From the cell containing the given text, extract its center point as [X, Y] coordinate. 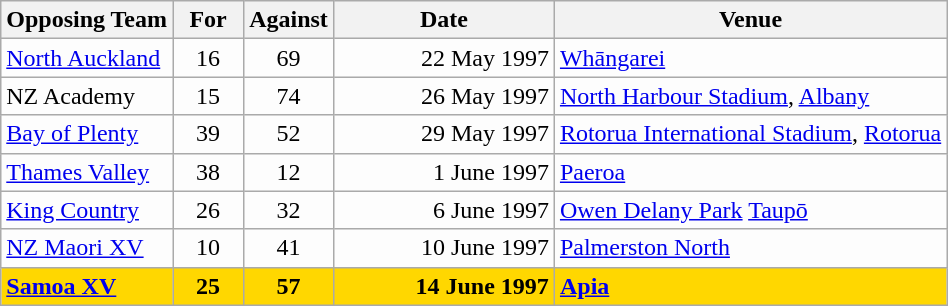
North Harbour Stadium, Albany [750, 96]
69 [289, 58]
King Country [87, 210]
Paeroa [750, 172]
Palmerston North [750, 248]
29 May 1997 [444, 134]
10 [208, 248]
26 [208, 210]
16 [208, 58]
Whāngarei [750, 58]
Venue [750, 20]
Against [289, 20]
Rotorua International Stadium, Rotorua [750, 134]
52 [289, 134]
10 June 1997 [444, 248]
1 June 1997 [444, 172]
Opposing Team [87, 20]
26 May 1997 [444, 96]
12 [289, 172]
Thames Valley [87, 172]
For [208, 20]
6 June 1997 [444, 210]
Apia [750, 286]
14 June 1997 [444, 286]
NZ Academy [87, 96]
Owen Delany Park Taupō [750, 210]
Samoa XV [87, 286]
41 [289, 248]
39 [208, 134]
Date [444, 20]
32 [289, 210]
22 May 1997 [444, 58]
74 [289, 96]
North Auckland [87, 58]
38 [208, 172]
Bay of Plenty [87, 134]
57 [289, 286]
15 [208, 96]
NZ Maori XV [87, 248]
25 [208, 286]
